Capture the cell that displays the provided text and extract its (x, y) central coordinate. 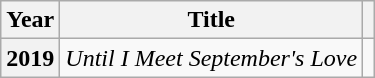
Year (30, 20)
Title (212, 20)
2019 (30, 58)
Until I Meet September's Love (212, 58)
